Determine the (x, y) coordinate at the center of the cell enclosing the given text.  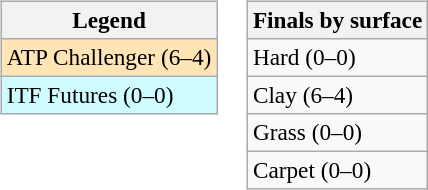
Hard (0–0) (337, 57)
Clay (6–4) (337, 95)
Finals by surface (337, 20)
ITF Futures (0–0) (108, 95)
Grass (0–0) (337, 133)
Carpet (0–0) (337, 171)
Legend (108, 20)
ATP Challenger (6–4) (108, 57)
